Identify which cell holds the provided text, then report its [x, y] central coordinate. 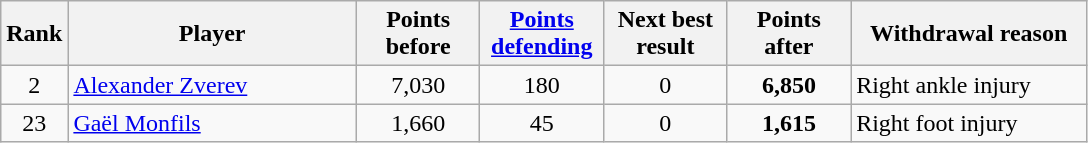
180 [542, 85]
Points after [789, 34]
Right foot injury [969, 123]
Rank [34, 34]
1,615 [789, 123]
6,850 [789, 85]
1,660 [418, 123]
45 [542, 123]
Points defending [542, 34]
Next best result [666, 34]
Withdrawal reason [969, 34]
Gaël Monfils [212, 123]
2 [34, 85]
Right ankle injury [969, 85]
7,030 [418, 85]
Alexander Zverev [212, 85]
Player [212, 34]
Points before [418, 34]
23 [34, 123]
